Output the [x, y] coordinate of the center of the cell containing the given text.  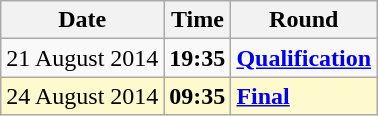
24 August 2014 [82, 96]
19:35 [198, 58]
21 August 2014 [82, 58]
09:35 [198, 96]
Qualification [304, 58]
Final [304, 96]
Time [198, 20]
Date [82, 20]
Round [304, 20]
